Search for the cell housing the specified text and yield its (X, Y) center coordinate. 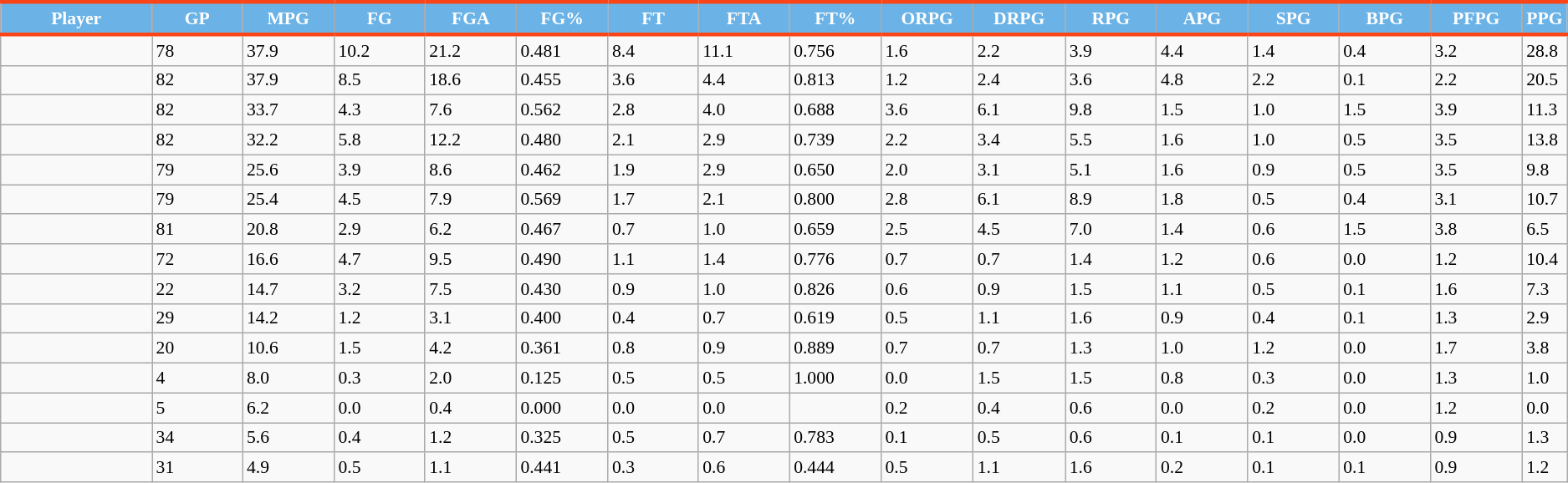
72 (197, 259)
4.3 (380, 110)
4.2 (470, 348)
FT (653, 18)
GP (197, 18)
11.3 (1545, 110)
25.4 (288, 200)
4.8 (1203, 80)
0.688 (835, 110)
FG% (562, 18)
4.9 (288, 468)
20.5 (1545, 80)
0.776 (835, 259)
33.7 (288, 110)
ORPG (927, 18)
14.2 (288, 318)
0.455 (562, 80)
0.480 (562, 140)
0.756 (835, 50)
0.889 (835, 348)
8.4 (653, 50)
1.9 (653, 170)
5 (197, 408)
12.2 (470, 140)
0.000 (562, 408)
8.6 (470, 170)
25.6 (288, 170)
RPG (1111, 18)
34 (197, 438)
0.650 (835, 170)
20 (197, 348)
5.5 (1111, 140)
APG (1203, 18)
1.8 (1203, 200)
4 (197, 379)
14.7 (288, 289)
7.3 (1545, 289)
7.5 (470, 289)
6.5 (1545, 230)
MPG (288, 18)
0.481 (562, 50)
4.7 (380, 259)
8.9 (1111, 200)
78 (197, 50)
20.8 (288, 230)
5.8 (380, 140)
11.1 (744, 50)
2.4 (1019, 80)
0.783 (835, 438)
0.562 (562, 110)
0.800 (835, 200)
5.6 (288, 438)
0.441 (562, 468)
FTA (744, 18)
22 (197, 289)
FGA (470, 18)
13.8 (1545, 140)
5.1 (1111, 170)
PPG (1545, 18)
0.813 (835, 80)
0.659 (835, 230)
2.5 (927, 230)
10.6 (288, 348)
0.826 (835, 289)
7.0 (1111, 230)
7.6 (470, 110)
81 (197, 230)
0.325 (562, 438)
0.125 (562, 379)
Player (77, 18)
16.6 (288, 259)
28.8 (1545, 50)
0.490 (562, 259)
31 (197, 468)
0.400 (562, 318)
3.4 (1019, 140)
18.6 (470, 80)
BPG (1385, 18)
10.4 (1545, 259)
0.619 (835, 318)
4.0 (744, 110)
7.9 (470, 200)
FT% (835, 18)
0.430 (562, 289)
10.2 (380, 50)
0.444 (835, 468)
0.361 (562, 348)
29 (197, 318)
0.569 (562, 200)
SPG (1293, 18)
32.2 (288, 140)
DRPG (1019, 18)
8.0 (288, 379)
PFPG (1476, 18)
0.467 (562, 230)
0.739 (835, 140)
9.5 (470, 259)
10.7 (1545, 200)
8.5 (380, 80)
21.2 (470, 50)
FG (380, 18)
0.462 (562, 170)
1.000 (835, 379)
